Determine the (x, y) coordinate at the center of the cell enclosing the given text.  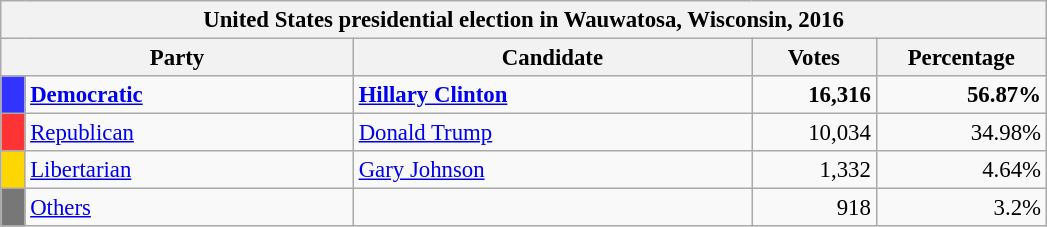
United States presidential election in Wauwatosa, Wisconsin, 2016 (524, 20)
4.64% (961, 170)
Democratic (189, 95)
Hillary Clinton (552, 95)
Libertarian (189, 170)
10,034 (814, 133)
Gary Johnson (552, 170)
Republican (189, 133)
Others (189, 208)
918 (814, 208)
3.2% (961, 208)
1,332 (814, 170)
Percentage (961, 58)
Party (178, 58)
Votes (814, 58)
16,316 (814, 95)
Donald Trump (552, 133)
56.87% (961, 95)
34.98% (961, 133)
Candidate (552, 58)
